Pinpoint the cell where the given text exists, returning its [X, Y] midpoint coordinate. 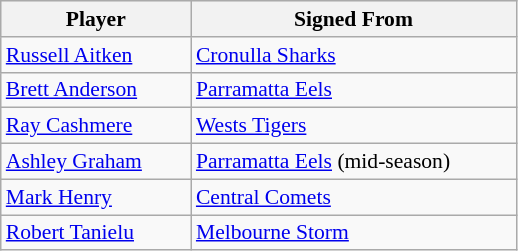
Russell Aitken [96, 55]
Player [96, 19]
Cronulla Sharks [354, 55]
Central Comets [354, 197]
Signed From [354, 19]
Ashley Graham [96, 162]
Parramatta Eels [354, 90]
Mark Henry [96, 197]
Brett Anderson [96, 90]
Wests Tigers [354, 126]
Parramatta Eels (mid-season) [354, 162]
Melbourne Storm [354, 233]
Ray Cashmere [96, 126]
Robert Tanielu [96, 233]
